Locate the cell with the specified text and output its (X, Y) center coordinate. 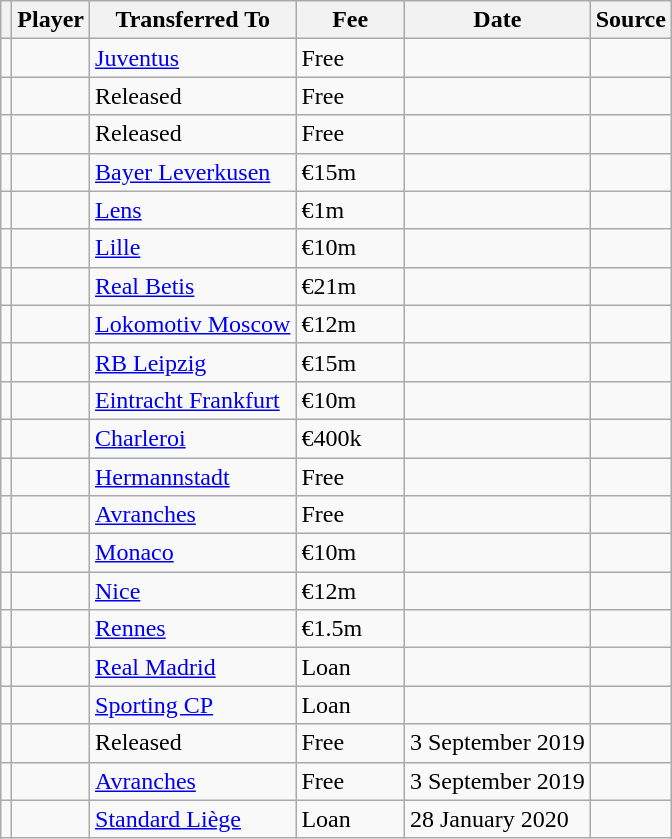
Monaco (193, 553)
Fee (350, 20)
€400k (350, 438)
€1.5m (350, 629)
Real Betis (193, 286)
Nice (193, 591)
Bayer Leverkusen (193, 172)
Player (51, 20)
€1m (350, 210)
€21m (350, 286)
Lille (193, 248)
Source (630, 20)
RB Leipzig (193, 362)
Sporting CP (193, 705)
Rennes (193, 629)
Charleroi (193, 438)
Juventus (193, 58)
28 January 2020 (497, 819)
Date (497, 20)
Real Madrid (193, 667)
Transferred To (193, 20)
Hermannstadt (193, 477)
Standard Liège (193, 819)
Lens (193, 210)
Eintracht Frankfurt (193, 400)
Lokomotiv Moscow (193, 324)
